Extract the (X, Y) coordinate from the center of the cell holding the provided text.  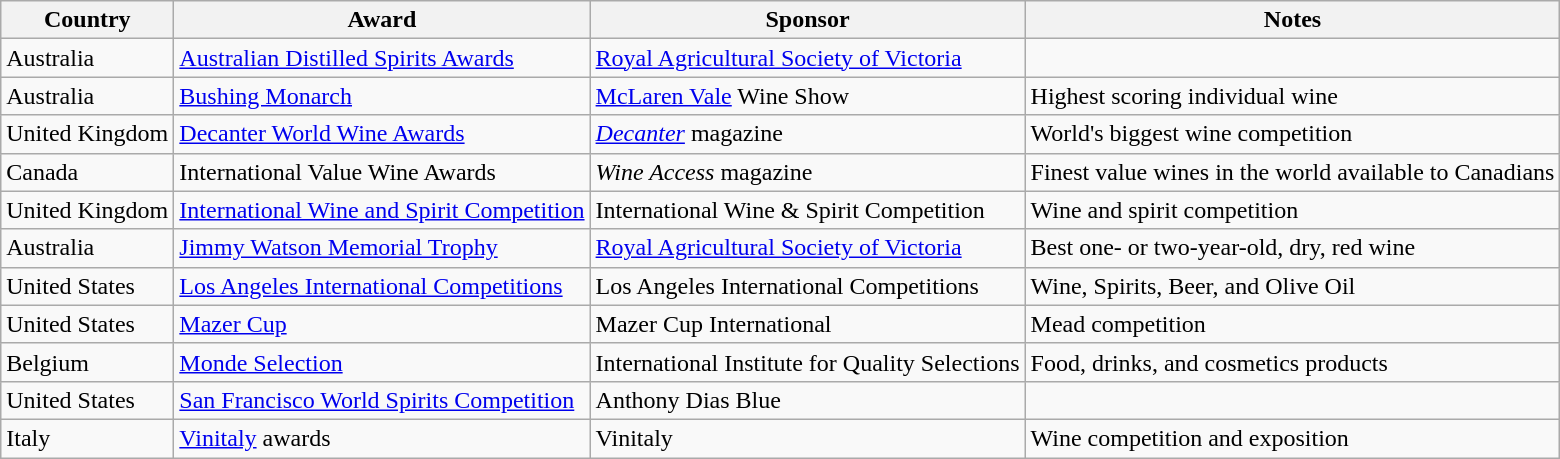
Monde Selection (382, 362)
Country (88, 20)
Wine Access magazine (808, 172)
McLaren Vale Wine Show (808, 96)
Jimmy Watson Memorial Trophy (382, 248)
Food, drinks, and cosmetics products (1292, 362)
International Institute for Quality Selections (808, 362)
Mazer Cup International (808, 324)
Decanter World Wine Awards (382, 134)
International Value Wine Awards (382, 172)
Wine competition and exposition (1292, 438)
Best one- or two-year-old, dry, red wine (1292, 248)
Sponsor (808, 20)
San Francisco World Spirits Competition (382, 400)
Highest scoring individual wine (1292, 96)
Australian Distilled Spirits Awards (382, 58)
Notes (1292, 20)
Belgium (88, 362)
Vinitaly awards (382, 438)
Anthony Dias Blue (808, 400)
Wine and spirit competition (1292, 210)
Mead competition (1292, 324)
Award (382, 20)
Canada (88, 172)
Finest value wines in the world available to Canadians (1292, 172)
Bushing Monarch (382, 96)
Italy (88, 438)
Mazer Cup (382, 324)
World's biggest wine competition (1292, 134)
International Wine and Spirit Competition (382, 210)
Vinitaly (808, 438)
Wine, Spirits, Beer, and Olive Oil (1292, 286)
International Wine & Spirit Competition (808, 210)
Decanter magazine (808, 134)
